Return the (X, Y) coordinate for the center point of the cell that contains the specified text.  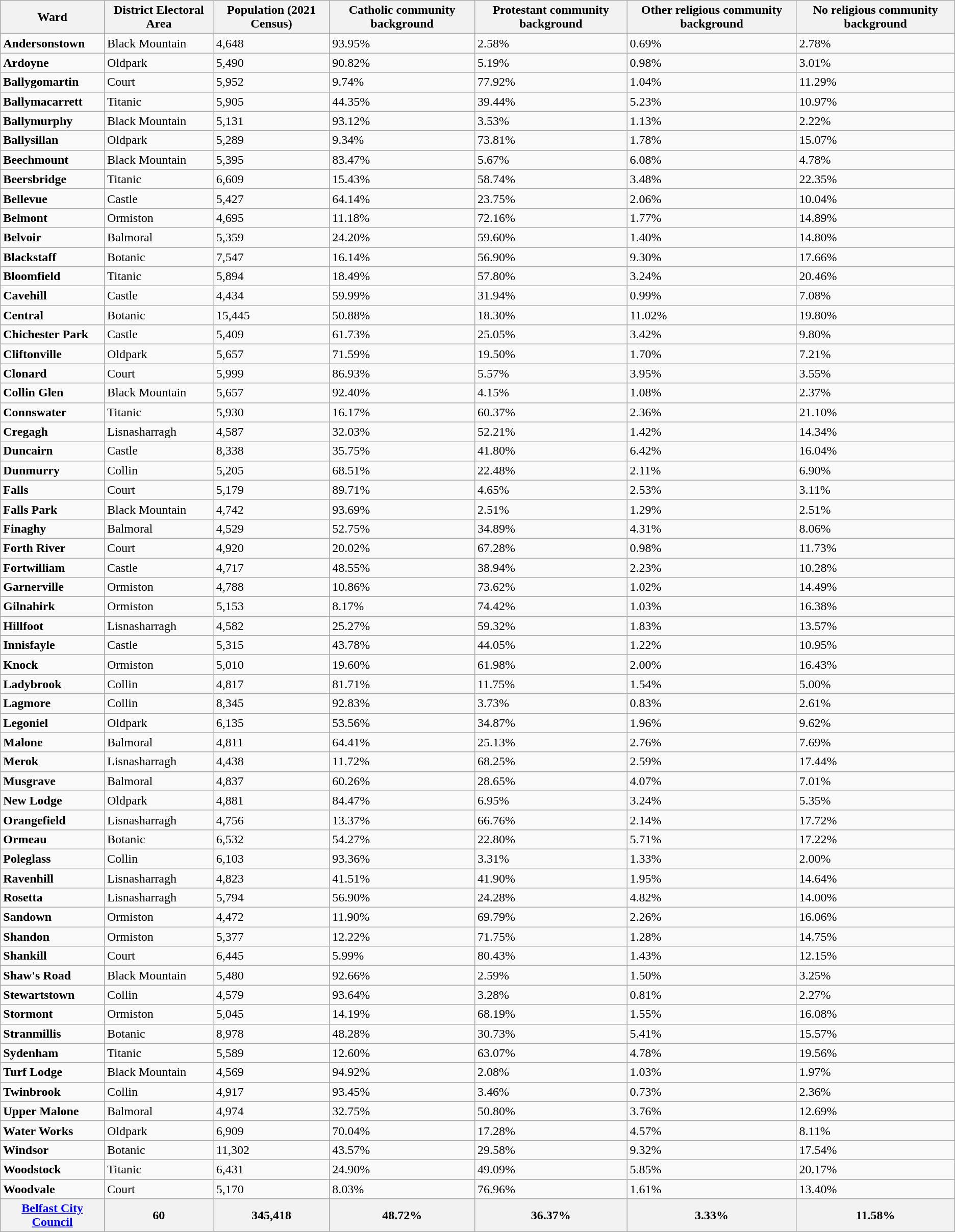
72.16% (551, 218)
22.35% (875, 179)
3.42% (712, 335)
4,529 (271, 529)
14.64% (875, 878)
44.35% (402, 102)
Population (2021 Census) (271, 17)
53.56% (402, 723)
68.25% (551, 762)
1.04% (712, 82)
Central (53, 315)
Chichester Park (53, 335)
1.33% (712, 859)
Belvoir (53, 237)
41.90% (551, 878)
77.92% (551, 82)
5,010 (271, 665)
38.94% (551, 568)
6,445 (271, 956)
Catholic community background (402, 17)
73.62% (551, 587)
17.54% (875, 1150)
5,589 (271, 1053)
52.21% (551, 432)
3.33% (712, 1215)
24.28% (551, 898)
3.76% (712, 1111)
92.40% (402, 393)
Woodstock (53, 1169)
11,302 (271, 1150)
Cregagh (53, 432)
6,135 (271, 723)
Merok (53, 762)
1.70% (712, 354)
7.21% (875, 354)
80.43% (551, 956)
4,717 (271, 568)
5.35% (875, 800)
6,909 (271, 1130)
10.04% (875, 198)
9.80% (875, 335)
4,472 (271, 917)
14.34% (875, 432)
5,131 (271, 121)
17.28% (551, 1130)
3.95% (712, 373)
10.86% (402, 587)
32.03% (402, 432)
76.96% (551, 1189)
16.04% (875, 451)
2.58% (551, 43)
Orangefield (53, 820)
1.97% (875, 1072)
Falls (53, 490)
1.29% (712, 509)
64.41% (402, 742)
Connswater (53, 412)
17.44% (875, 762)
10.97% (875, 102)
16.43% (875, 665)
9.34% (402, 140)
Beersbridge (53, 179)
Sandown (53, 917)
11.73% (875, 548)
4,648 (271, 43)
93.64% (402, 995)
68.19% (551, 1014)
5.23% (712, 102)
1.78% (712, 140)
9.62% (875, 723)
0.83% (712, 703)
16.06% (875, 917)
5,905 (271, 102)
39.44% (551, 102)
14.89% (875, 218)
3.31% (551, 859)
6,103 (271, 859)
13.57% (875, 626)
Rosetta (53, 898)
1.83% (712, 626)
Bloomfield (53, 276)
92.83% (402, 703)
5,930 (271, 412)
15,445 (271, 315)
Poleglass (53, 859)
4,434 (271, 296)
2.23% (712, 568)
Blackstaff (53, 257)
5,170 (271, 1189)
Ballygomartin (53, 82)
8,978 (271, 1034)
86.93% (402, 373)
92.66% (402, 975)
24.20% (402, 237)
68.51% (402, 470)
District Electoral Area (159, 17)
Beechmount (53, 160)
41.51% (402, 878)
4,569 (271, 1072)
Woodvale (53, 1189)
Ballymurphy (53, 121)
Twinbrook (53, 1092)
70.04% (402, 1130)
12.22% (402, 937)
7.69% (875, 742)
1.61% (712, 1189)
1.50% (712, 975)
5.19% (551, 63)
Shaw's Road (53, 975)
8.06% (875, 529)
Ward (53, 17)
7.08% (875, 296)
Ravenhill (53, 878)
1.77% (712, 218)
14.75% (875, 937)
10.28% (875, 568)
41.80% (551, 451)
18.49% (402, 276)
Clonard (53, 373)
0.69% (712, 43)
2.22% (875, 121)
Legoniel (53, 723)
19.50% (551, 354)
74.42% (551, 607)
11.75% (551, 684)
13.37% (402, 820)
1.22% (712, 645)
0.81% (712, 995)
6.90% (875, 470)
9.32% (712, 1150)
12.60% (402, 1053)
2.78% (875, 43)
5,359 (271, 237)
Stormont (53, 1014)
Cliftonville (53, 354)
Belfast City Council (53, 1215)
5,179 (271, 490)
2.37% (875, 393)
1.42% (712, 432)
5,205 (271, 470)
16.08% (875, 1014)
90.82% (402, 63)
61.73% (402, 335)
16.17% (402, 412)
5,480 (271, 975)
12.69% (875, 1111)
Protestant community background (551, 17)
4,438 (271, 762)
59.60% (551, 237)
Water Works (53, 1130)
5.71% (712, 839)
Stewartstown (53, 995)
Innisfayle (53, 645)
14.80% (875, 237)
4,742 (271, 509)
67.28% (551, 548)
13.40% (875, 1189)
5.67% (551, 160)
36.37% (551, 1215)
8,345 (271, 703)
1.43% (712, 956)
5,395 (271, 160)
24.90% (402, 1169)
73.81% (551, 140)
22.48% (551, 470)
5,377 (271, 937)
5,794 (271, 898)
63.07% (551, 1053)
2.06% (712, 198)
44.05% (551, 645)
2.14% (712, 820)
3.11% (875, 490)
14.00% (875, 898)
5,045 (271, 1014)
18.30% (551, 315)
4,811 (271, 742)
8.03% (402, 1189)
14.49% (875, 587)
25.13% (551, 742)
Garnerville (53, 587)
19.56% (875, 1053)
17.66% (875, 257)
15.07% (875, 140)
5.57% (551, 373)
6,431 (271, 1169)
1.55% (712, 1014)
93.12% (402, 121)
6.42% (712, 451)
49.09% (551, 1169)
4,837 (271, 781)
5,952 (271, 82)
34.87% (551, 723)
60 (159, 1215)
Ardoyne (53, 63)
Ormeau (53, 839)
20.02% (402, 548)
19.80% (875, 315)
89.71% (402, 490)
2.27% (875, 995)
60.26% (402, 781)
Sydenham (53, 1053)
Ladybrook (53, 684)
1.13% (712, 121)
58.74% (551, 179)
Gilnahirk (53, 607)
Shankill (53, 956)
9.74% (402, 82)
31.94% (551, 296)
1.54% (712, 684)
17.22% (875, 839)
0.73% (712, 1092)
Bellevue (53, 198)
4,823 (271, 878)
4,817 (271, 684)
11.02% (712, 315)
69.79% (551, 917)
4,582 (271, 626)
0.99% (712, 296)
9.30% (712, 257)
6,532 (271, 839)
16.38% (875, 607)
8,338 (271, 451)
32.75% (402, 1111)
No religious community background (875, 17)
5,894 (271, 276)
5,315 (271, 645)
2.11% (712, 470)
11.90% (402, 917)
10.95% (875, 645)
4.65% (551, 490)
3.28% (551, 995)
Windsor (53, 1150)
4,920 (271, 548)
93.45% (402, 1092)
2.61% (875, 703)
2.53% (712, 490)
16.14% (402, 257)
3.73% (551, 703)
4,756 (271, 820)
Fortwilliam (53, 568)
59.32% (551, 626)
4,587 (271, 432)
29.58% (551, 1150)
2.26% (712, 917)
3.46% (551, 1092)
21.10% (875, 412)
1.95% (712, 878)
60.37% (551, 412)
4.82% (712, 898)
Knock (53, 665)
Andersonstown (53, 43)
34.89% (551, 529)
7.01% (875, 781)
2.08% (551, 1072)
11.18% (402, 218)
35.75% (402, 451)
19.60% (402, 665)
28.65% (551, 781)
3.48% (712, 179)
59.99% (402, 296)
New Lodge (53, 800)
64.14% (402, 198)
8.17% (402, 607)
61.98% (551, 665)
43.57% (402, 1150)
1.96% (712, 723)
Other religious community background (712, 17)
5,409 (271, 335)
6.08% (712, 160)
93.95% (402, 43)
48.72% (402, 1215)
5.99% (402, 956)
11.29% (875, 82)
43.78% (402, 645)
25.27% (402, 626)
5,490 (271, 63)
52.75% (402, 529)
94.92% (402, 1072)
15.43% (402, 179)
Malone (53, 742)
Stranmillis (53, 1034)
Dunmurry (53, 470)
93.36% (402, 859)
Duncairn (53, 451)
50.88% (402, 315)
Upper Malone (53, 1111)
17.72% (875, 820)
4,579 (271, 995)
Musgrave (53, 781)
3.55% (875, 373)
5.41% (712, 1034)
48.28% (402, 1034)
Finaghy (53, 529)
5,999 (271, 373)
84.47% (402, 800)
Lagmore (53, 703)
57.80% (551, 276)
7,547 (271, 257)
71.59% (402, 354)
14.19% (402, 1014)
66.76% (551, 820)
4.07% (712, 781)
345,418 (271, 1215)
4,974 (271, 1111)
4.31% (712, 529)
Collin Glen (53, 393)
3.25% (875, 975)
4.15% (551, 393)
Cavehill (53, 296)
71.75% (551, 937)
23.75% (551, 198)
20.17% (875, 1169)
81.71% (402, 684)
11.58% (875, 1215)
20.46% (875, 276)
11.72% (402, 762)
4.57% (712, 1130)
4,881 (271, 800)
Hillfoot (53, 626)
15.57% (875, 1034)
Forth River (53, 548)
3.53% (551, 121)
22.80% (551, 839)
6,609 (271, 179)
1.28% (712, 937)
83.47% (402, 160)
5,289 (271, 140)
25.05% (551, 335)
Belmont (53, 218)
Turf Lodge (53, 1072)
6.95% (551, 800)
4,788 (271, 587)
5,153 (271, 607)
Falls Park (53, 509)
Shandon (53, 937)
4,695 (271, 218)
1.08% (712, 393)
48.55% (402, 568)
1.02% (712, 587)
12.15% (875, 956)
8.11% (875, 1130)
Ballymacarrett (53, 102)
5.85% (712, 1169)
Ballysillan (53, 140)
1.40% (712, 237)
3.01% (875, 63)
30.73% (551, 1034)
93.69% (402, 509)
5,427 (271, 198)
5.00% (875, 684)
4,917 (271, 1092)
54.27% (402, 839)
50.80% (551, 1111)
2.76% (712, 742)
